Output the [X, Y] coordinate of the center of the cell containing the given text.  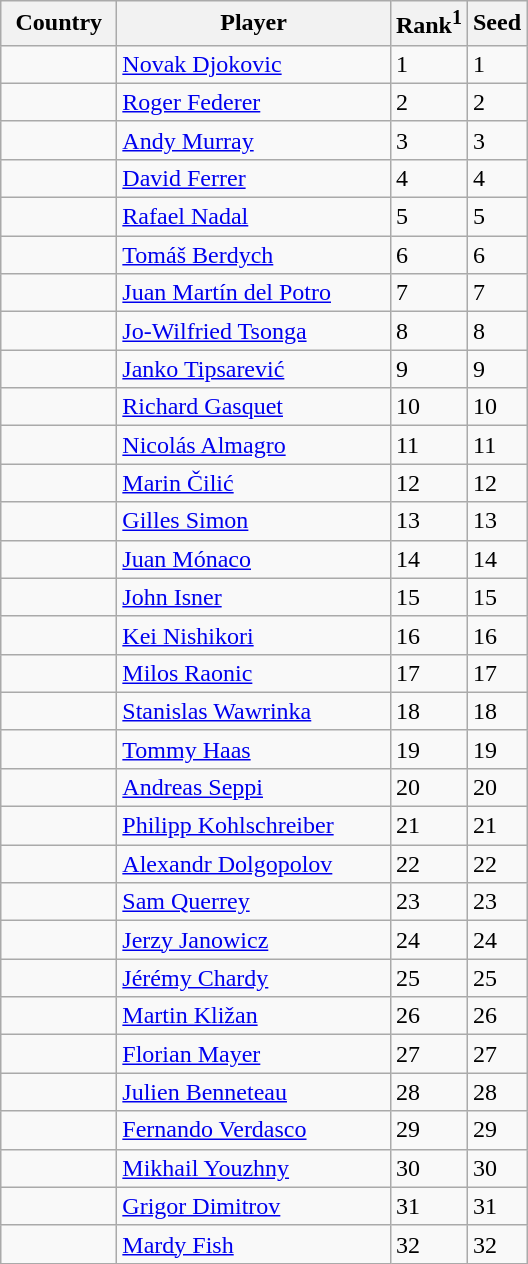
Fernando Verdasco [254, 1130]
Juan Mónaco [254, 559]
Julien Benneteau [254, 1092]
Nicolás Almagro [254, 445]
Country [59, 24]
David Ferrer [254, 178]
Tommy Haas [254, 749]
Rafael Nadal [254, 217]
Alexandr Dolgopolov [254, 864]
Seed [496, 24]
Roger Federer [254, 102]
Rank1 [428, 24]
Sam Querrey [254, 902]
Mikhail Youzhny [254, 1168]
Novak Djokovic [254, 64]
Martin Kližan [254, 1016]
Jo-Wilfried Tsonga [254, 331]
Janko Tipsarević [254, 369]
Andreas Seppi [254, 787]
Jérémy Chardy [254, 978]
Philipp Kohlschreiber [254, 826]
Florian Mayer [254, 1054]
Kei Nishikori [254, 635]
Tomáš Berdych [254, 255]
Marin Čilić [254, 483]
Juan Martín del Potro [254, 293]
Jerzy Janowicz [254, 940]
Mardy Fish [254, 1244]
Stanislas Wawrinka [254, 711]
Andy Murray [254, 140]
Richard Gasquet [254, 407]
Grigor Dimitrov [254, 1206]
Gilles Simon [254, 521]
Player [254, 24]
Milos Raonic [254, 673]
John Isner [254, 597]
